Pinpoint the cell where the given text exists, returning its [X, Y] midpoint coordinate. 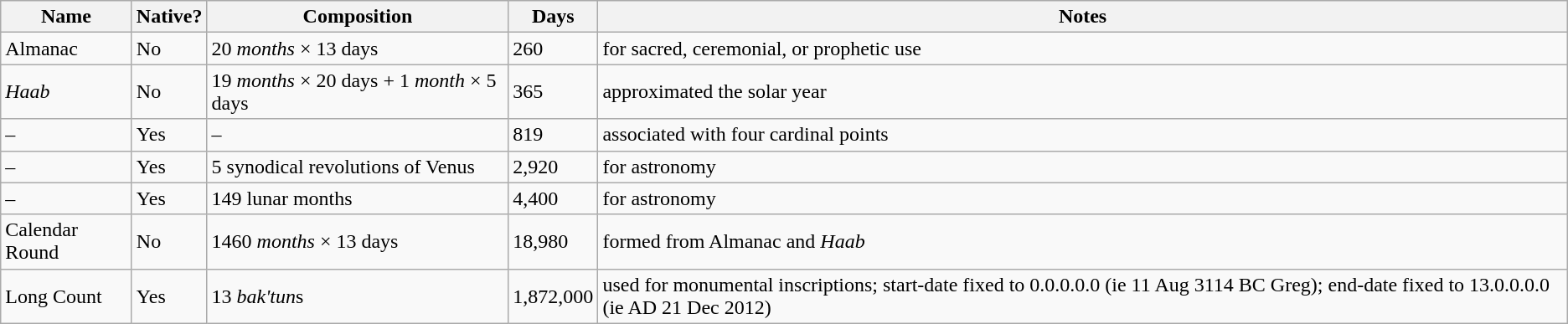
2,920 [553, 167]
used for monumental inscriptions; start-date fixed to 0.0.0.0.0 (ie 11 Aug 3114 BC Greg); end-date fixed to 13.0.0.0.0 (ie AD 21 Dec 2012) [1082, 296]
19 months × 20 days + 1 month × 5 days [358, 92]
Long Count [67, 296]
for sacred, ceremonial, or prophetic use [1082, 49]
1,872,000 [553, 296]
associated with four cardinal points [1082, 135]
Composition [358, 17]
260 [553, 49]
approximated the solar year [1082, 92]
18,980 [553, 241]
Notes [1082, 17]
13 bak'tuns [358, 296]
149 lunar months [358, 198]
Haab [67, 92]
1460 months × 13 days [358, 241]
4,400 [553, 198]
Days [553, 17]
365 [553, 92]
Almanac [67, 49]
5 synodical revolutions of Venus [358, 167]
819 [553, 135]
formed from Almanac and Haab [1082, 241]
20 months × 13 days [358, 49]
Calendar Round [67, 241]
Name [67, 17]
Native? [169, 17]
